Extract the (x, y) coordinate from the center of the cell holding the provided text.  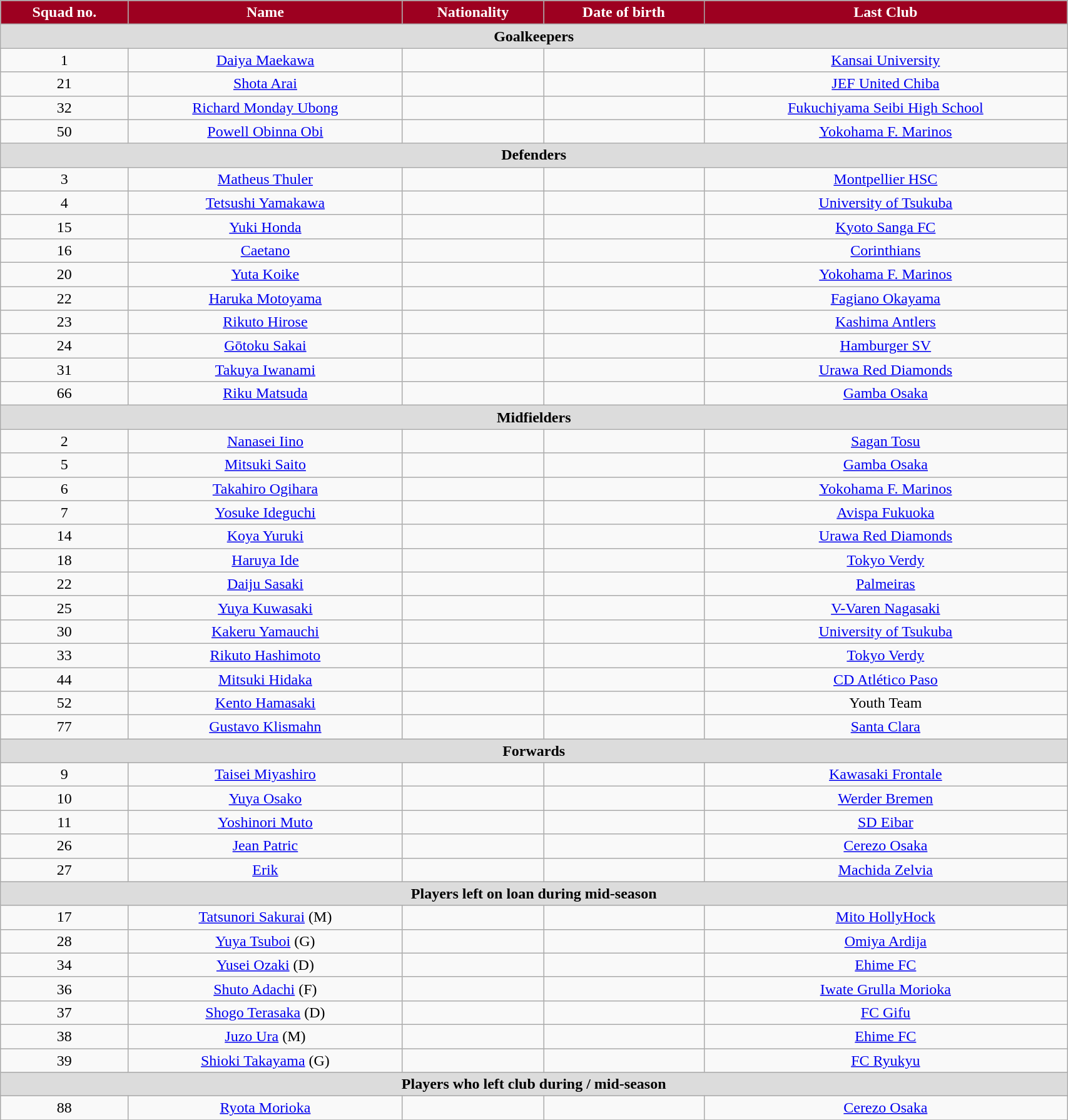
FC Ryukyu (886, 1061)
32 (64, 108)
Mito HollyHock (886, 917)
Avispa Fukuoka (886, 512)
9 (64, 775)
Forwards (534, 751)
Yuya Osako (265, 798)
Shota Arai (265, 84)
Powell Obinna Obi (265, 131)
44 (64, 679)
Tetsushi Yamakawa (265, 203)
Machida Zelvia (886, 870)
37 (64, 1012)
Yoshinori Muto (265, 822)
31 (64, 370)
Kawasaki Frontale (886, 775)
Kakeru Yamauchi (265, 631)
39 (64, 1061)
Players left on loan during mid-season (534, 893)
Hamburger SV (886, 346)
20 (64, 274)
Name (265, 13)
Caetano (265, 250)
14 (64, 536)
Defenders (534, 155)
Date of birth (624, 13)
JEF United Chiba (886, 84)
SD Eibar (886, 822)
Corinthians (886, 250)
Takuya Iwanami (265, 370)
Gustavo Klismahn (265, 727)
21 (64, 84)
Nationality (473, 13)
77 (64, 727)
Kyoto Sanga FC (886, 227)
16 (64, 250)
Takahiro Ogihara (265, 489)
33 (64, 655)
Yuta Koike (265, 274)
Fagiano Okayama (886, 298)
Juzo Ura (M) (265, 1036)
27 (64, 870)
Palmeiras (886, 584)
Kansai University (886, 60)
Kashima Antlers (886, 322)
Werder Bremen (886, 798)
Shioki Takayama (G) (265, 1061)
Youth Team (886, 703)
3 (64, 179)
23 (64, 322)
38 (64, 1036)
15 (64, 227)
Rikuto Hashimoto (265, 655)
Fukuchiyama Seibi High School (886, 108)
34 (64, 965)
Montpellier HSC (886, 179)
Omiya Ardija (886, 941)
17 (64, 917)
Yuki Honda (265, 227)
Tatsunori Sakurai (M) (265, 917)
Sagan Tosu (886, 441)
50 (64, 131)
52 (64, 703)
Riku Matsuda (265, 394)
Mitsuki Hidaka (265, 679)
Goalkeepers (534, 36)
Last Club (886, 13)
Daiya Maekawa (265, 60)
Yuya Kuwasaki (265, 608)
28 (64, 941)
5 (64, 465)
Nanasei Iino (265, 441)
Haruya Ide (265, 560)
Richard Monday Ubong (265, 108)
Ryota Morioka (265, 1108)
26 (64, 846)
88 (64, 1108)
4 (64, 203)
Santa Clara (886, 727)
Players who left club during / mid-season (534, 1084)
6 (64, 489)
CD Atlético Paso (886, 679)
10 (64, 798)
Yosuke Ideguchi (265, 512)
FC Gifu (886, 1012)
18 (64, 560)
Squad no. (64, 13)
25 (64, 608)
Kento Hamasaki (265, 703)
Shogo Terasaka (D) (265, 1012)
11 (64, 822)
30 (64, 631)
2 (64, 441)
7 (64, 512)
24 (64, 346)
Yusei Ozaki (D) (265, 965)
Rikuto Hirose (265, 322)
Gōtoku Sakai (265, 346)
1 (64, 60)
Mitsuki Saito (265, 465)
36 (64, 989)
Koya Yuruki (265, 536)
V-Varen Nagasaki (886, 608)
Jean Patric (265, 846)
66 (64, 394)
Taisei Miyashiro (265, 775)
Matheus Thuler (265, 179)
Shuto Adachi (F) (265, 989)
Midfielders (534, 417)
Daiju Sasaki (265, 584)
Erik (265, 870)
Iwate Grulla Morioka (886, 989)
Haruka Motoyama (265, 298)
Yuya Tsuboi (G) (265, 941)
